From the cell containing the given text, extract its center point as (X, Y) coordinate. 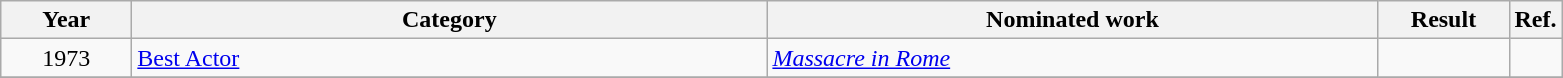
Year (66, 20)
Massacre in Rome (1072, 58)
1973 (66, 58)
Result (1444, 20)
Best Actor (450, 58)
Category (450, 20)
Nominated work (1072, 20)
Ref. (1536, 20)
